Capture the cell that displays the provided text and extract its (X, Y) central coordinate. 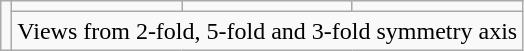
Views from 2-fold, 5-fold and 3-fold symmetry axis (268, 31)
